Capture the cell that displays the provided text and extract its (x, y) central coordinate. 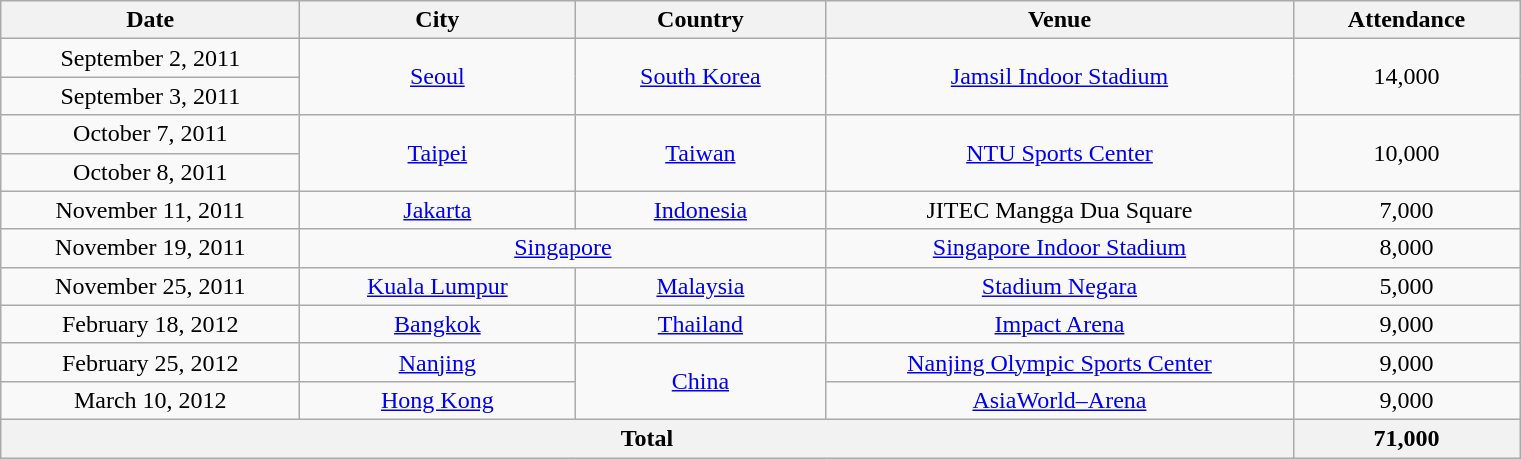
71,000 (1406, 438)
Nanjing Olympic Sports Center (1060, 362)
Venue (1060, 20)
Date (150, 20)
7,000 (1406, 210)
March 10, 2012 (150, 400)
Country (700, 20)
November 25, 2011 (150, 286)
Taiwan (700, 153)
8,000 (1406, 248)
Seoul (438, 77)
Hong Kong (438, 400)
JITEC Mangga Dua Square (1060, 210)
AsiaWorld–Arena (1060, 400)
Attendance (1406, 20)
Nanjing (438, 362)
City (438, 20)
Jamsil Indoor Stadium (1060, 77)
November 11, 2011 (150, 210)
September 3, 2011 (150, 96)
Singapore Indoor Stadium (1060, 248)
Indonesia (700, 210)
Impact Arena (1060, 324)
South Korea (700, 77)
Total (647, 438)
Taipei (438, 153)
September 2, 2011 (150, 58)
NTU Sports Center (1060, 153)
China (700, 381)
Bangkok (438, 324)
Singapore (563, 248)
February 18, 2012 (150, 324)
Thailand (700, 324)
5,000 (1406, 286)
10,000 (1406, 153)
Kuala Lumpur (438, 286)
October 8, 2011 (150, 172)
February 25, 2012 (150, 362)
14,000 (1406, 77)
Malaysia (700, 286)
November 19, 2011 (150, 248)
Jakarta (438, 210)
Stadium Negara (1060, 286)
October 7, 2011 (150, 134)
